Determine the (x, y) coordinate at the center of the cell enclosing the given text.  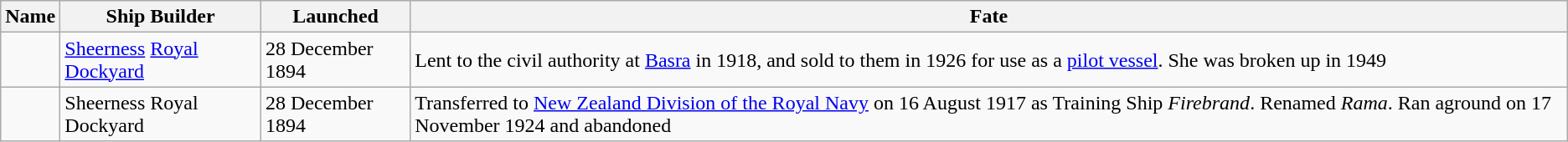
Fate (989, 17)
Lent to the civil authority at Basra in 1918, and sold to them in 1926 for use as a pilot vessel. She was broken up in 1949 (989, 60)
Name (30, 17)
Launched (335, 17)
Ship Builder (161, 17)
